Search for the cell housing the specified text and yield its [x, y] center coordinate. 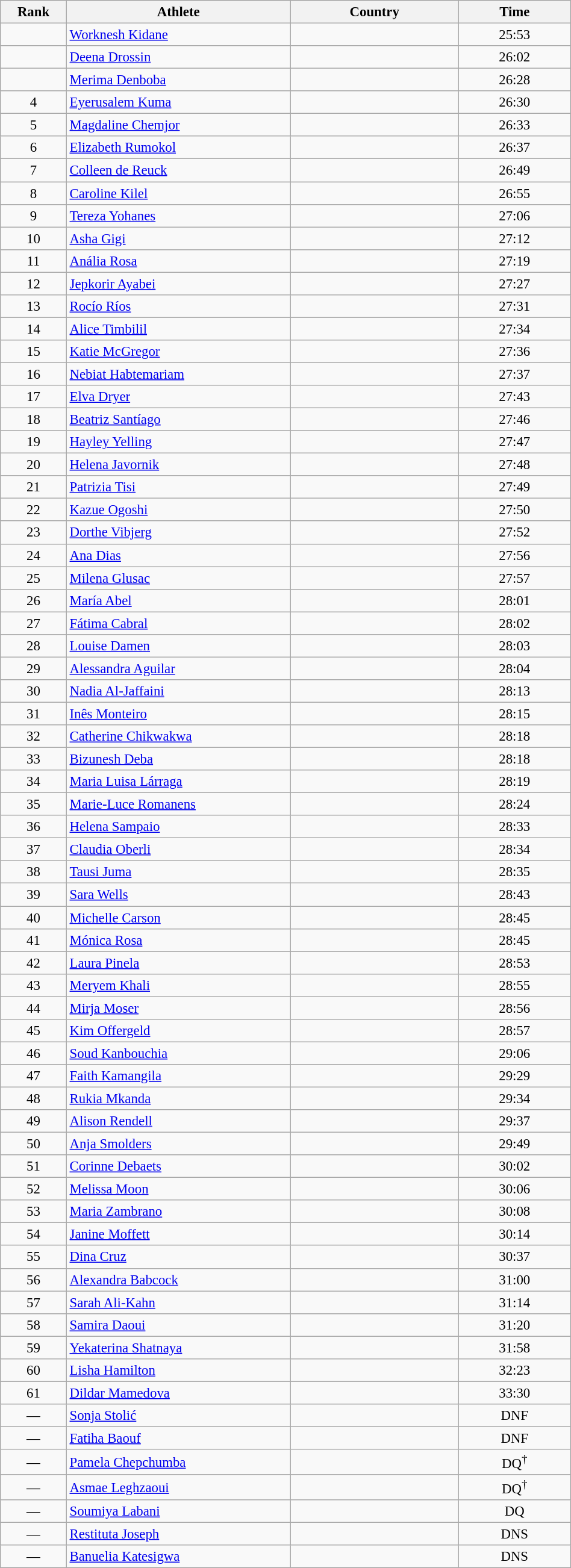
29:29 [514, 1076]
28:02 [514, 623]
27:47 [514, 442]
30:02 [514, 1166]
26:28 [514, 80]
Hayley Yelling [178, 442]
Colleen de Reuck [178, 170]
5 [34, 125]
Deena Drossin [178, 57]
33:30 [514, 1393]
45 [34, 1031]
Catherine Chikwakwa [178, 736]
26:37 [514, 148]
Louise Damen [178, 646]
27:19 [514, 261]
19 [34, 442]
31:14 [514, 1302]
Alessandra Aguilar [178, 668]
María Abel [178, 600]
30:08 [514, 1212]
28:53 [514, 963]
51 [34, 1166]
28:13 [514, 691]
33 [34, 759]
28:57 [514, 1031]
50 [34, 1144]
27:36 [514, 352]
29:34 [514, 1098]
54 [34, 1234]
Ana Dias [178, 555]
Dorthe Vibjerg [178, 533]
Laura Pinela [178, 963]
Helena Javornik [178, 465]
27:06 [514, 216]
13 [34, 306]
37 [34, 850]
29 [34, 668]
Alexandra Babcock [178, 1280]
28:01 [514, 600]
59 [34, 1348]
Elizabeth Rumokol [178, 148]
Faith Kamangila [178, 1076]
27:52 [514, 533]
30:06 [514, 1189]
26 [34, 600]
23 [34, 533]
28:33 [514, 827]
28:15 [514, 714]
28:24 [514, 804]
Soumiya Labani [178, 1511]
60 [34, 1370]
Mirja Moser [178, 1008]
11 [34, 261]
55 [34, 1257]
Dildar Mamedova [178, 1393]
Inês Monteiro [178, 714]
27:49 [514, 487]
29:37 [514, 1121]
Corinne Debaets [178, 1166]
58 [34, 1325]
26:55 [514, 193]
Tereza Yohanes [178, 216]
27:31 [514, 306]
57 [34, 1302]
Asmae Leghzaoui [178, 1487]
28:19 [514, 782]
Time [514, 12]
Bizunesh Deba [178, 759]
28:04 [514, 668]
Katie McGregor [178, 352]
Athlete [178, 12]
27:37 [514, 374]
26:33 [514, 125]
8 [34, 193]
52 [34, 1189]
Pamela Chepchumba [178, 1462]
Rocío Ríos [178, 306]
27 [34, 623]
Banuelia Katesigwa [178, 1557]
36 [34, 827]
27:46 [514, 420]
Rank [34, 12]
Sara Wells [178, 895]
30:14 [514, 1234]
30:37 [514, 1257]
27:27 [514, 284]
38 [34, 873]
Merima Denboba [178, 80]
6 [34, 148]
29:49 [514, 1144]
22 [34, 510]
Nebiat Habtemariam [178, 374]
31 [34, 714]
27:48 [514, 465]
Anja Smolders [178, 1144]
25 [34, 578]
41 [34, 940]
27:57 [514, 578]
Tausi Juma [178, 873]
26:30 [514, 102]
27:43 [514, 397]
26:02 [514, 57]
Maria Zambrano [178, 1212]
27:50 [514, 510]
Fátima Cabral [178, 623]
39 [34, 895]
46 [34, 1053]
Yekaterina Shatnaya [178, 1348]
15 [34, 352]
40 [34, 918]
56 [34, 1280]
10 [34, 238]
27:34 [514, 329]
21 [34, 487]
34 [34, 782]
7 [34, 170]
44 [34, 1008]
28 [34, 646]
28:34 [514, 850]
Rukia Mkanda [178, 1098]
61 [34, 1393]
43 [34, 985]
35 [34, 804]
26:49 [514, 170]
Eyerusalem Kuma [178, 102]
20 [34, 465]
31:58 [514, 1348]
Marie-Luce Romanens [178, 804]
Anália Rosa [178, 261]
Dina Cruz [178, 1257]
12 [34, 284]
49 [34, 1121]
4 [34, 102]
29:06 [514, 1053]
28:03 [514, 646]
Jepkorir Ayabei [178, 284]
DQ [514, 1511]
Helena Sampaio [178, 827]
28:56 [514, 1008]
Alice Timbilil [178, 329]
Soud Kanbouchia [178, 1053]
32 [34, 736]
Lisha Hamilton [178, 1370]
42 [34, 963]
Sarah Ali-Kahn [178, 1302]
Worknesh Kidane [178, 35]
28:55 [514, 985]
Nadia Al-Jaffaini [178, 691]
18 [34, 420]
Alison Rendell [178, 1121]
Claudia Oberli [178, 850]
Maria Luisa Lárraga [178, 782]
48 [34, 1098]
Patrizia Tisi [178, 487]
28:35 [514, 873]
47 [34, 1076]
Melissa Moon [178, 1189]
27:56 [514, 555]
Caroline Kilel [178, 193]
Asha Gigi [178, 238]
14 [34, 329]
24 [34, 555]
Magdaline Chemjor [178, 125]
Kim Offergeld [178, 1031]
Elva Dryer [178, 397]
28:43 [514, 895]
32:23 [514, 1370]
Beatriz Santíago [178, 420]
25:53 [514, 35]
9 [34, 216]
Meryem Khali [178, 985]
27:12 [514, 238]
53 [34, 1212]
16 [34, 374]
Kazue Ogoshi [178, 510]
30 [34, 691]
Mónica Rosa [178, 940]
Sonja Stolić [178, 1416]
Samira Daoui [178, 1325]
31:00 [514, 1280]
Janine Moffett [178, 1234]
Milena Glusac [178, 578]
Fatiha Baouf [178, 1438]
31:20 [514, 1325]
Restituta Joseph [178, 1534]
Country [375, 12]
Michelle Carson [178, 918]
17 [34, 397]
